Return the (X, Y) coordinate for the center point of the cell that contains the specified text.  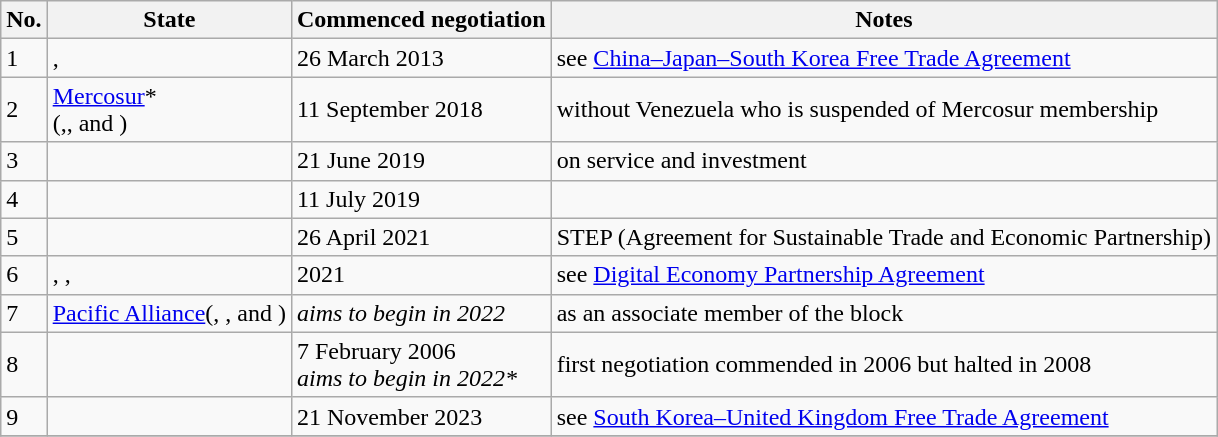
on service and investment (884, 161)
, (169, 58)
Notes (884, 20)
26 March 2013 (421, 58)
as an associate member of the block (884, 313)
see China–Japan–South Korea Free Trade Agreement (884, 58)
aims to begin in 2022 (421, 313)
first negotiation commended in 2006 but halted in 2008 (884, 364)
, , (169, 275)
see Digital Economy Partnership Agreement (884, 275)
without Venezuela who is suspended of Mercosur membership (884, 110)
9 (24, 416)
No. (24, 20)
21 November 2023 (421, 416)
7 (24, 313)
2 (24, 110)
26 April 2021 (421, 237)
3 (24, 161)
1 (24, 58)
Commenced negotiation (421, 20)
5 (24, 237)
2021 (421, 275)
6 (24, 275)
8 (24, 364)
STEP (Agreement for Sustainable Trade and Economic Partnership) (884, 237)
State (169, 20)
11 September 2018 (421, 110)
4 (24, 199)
7 February 2006aims to begin in 2022* (421, 364)
21 June 2019 (421, 161)
Pacific Alliance(, , and ) (169, 313)
see South Korea–United Kingdom Free Trade Agreement (884, 416)
11 July 2019 (421, 199)
Mercosur*(,, and ) (169, 110)
